Scan for the cell matching the given text and deliver its (X, Y) coordinate at center. 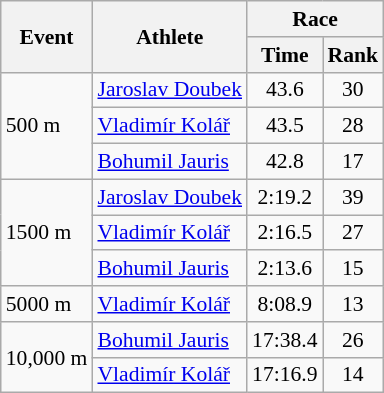
28 (354, 126)
17:16.9 (284, 375)
2:19.2 (284, 197)
39 (354, 197)
13 (354, 304)
17 (354, 162)
30 (354, 90)
Event (47, 36)
26 (354, 340)
43.5 (284, 126)
42.8 (284, 162)
Rank (354, 55)
5000 m (47, 304)
8:08.9 (284, 304)
Race (315, 19)
2:13.6 (284, 269)
17:38.4 (284, 340)
Time (284, 55)
43.6 (284, 90)
15 (354, 269)
500 m (47, 126)
Athlete (170, 36)
2:16.5 (284, 233)
1500 m (47, 232)
27 (354, 233)
10,000 m (47, 358)
14 (354, 375)
